Return the (x, y) coordinate for the center point of the cell that contains the specified text.  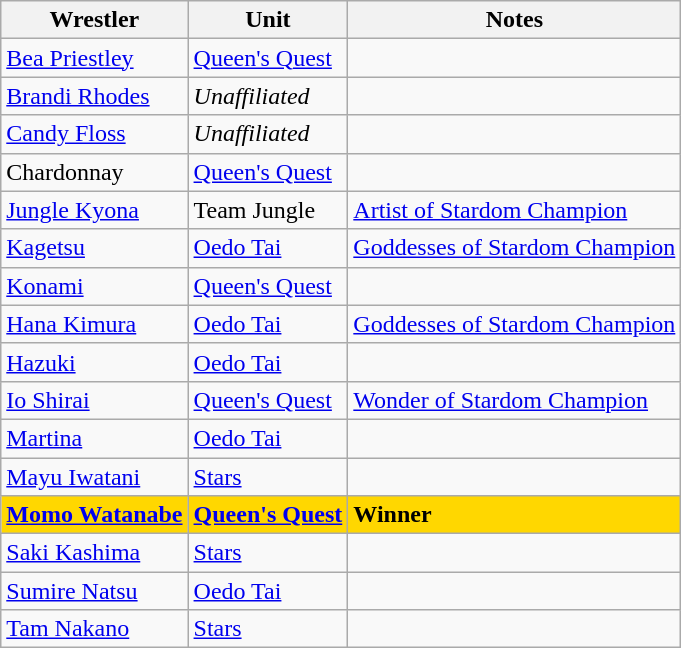
Mayu Iwatani (94, 477)
Brandi Rhodes (94, 96)
Wonder of Stardom Champion (514, 400)
Momo Watanabe (94, 515)
Konami (94, 286)
Sumire Natsu (94, 591)
Unit (268, 20)
Team Jungle (268, 210)
Candy Floss (94, 134)
Notes (514, 20)
Chardonnay (94, 172)
Jungle Kyona (94, 210)
Kagetsu (94, 248)
Saki Kashima (94, 553)
Winner (514, 515)
Bea Priestley (94, 58)
Io Shirai (94, 400)
Tam Nakano (94, 629)
Hazuki (94, 362)
Hana Kimura (94, 324)
Martina (94, 438)
Artist of Stardom Champion (514, 210)
Wrestler (94, 20)
